For the text-containing cell, return its midpoint in (X, Y) coordinate format. 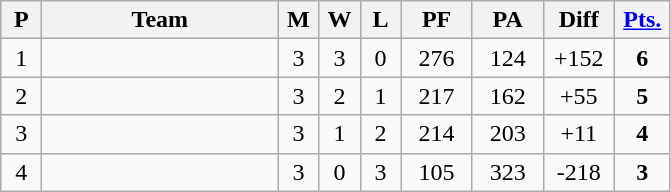
PA (508, 20)
+11 (578, 134)
Pts. (642, 20)
W (340, 20)
Diff (578, 20)
+55 (578, 96)
M (298, 20)
323 (508, 172)
214 (436, 134)
162 (508, 96)
+152 (578, 58)
PF (436, 20)
L (380, 20)
217 (436, 96)
105 (436, 172)
Team (160, 20)
-218 (578, 172)
P (22, 20)
5 (642, 96)
124 (508, 58)
6 (642, 58)
203 (508, 134)
276 (436, 58)
